Identify which cell holds the provided text, then report its [x, y] central coordinate. 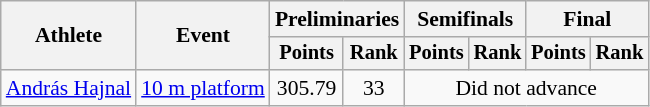
Event [203, 36]
10 m platform [203, 88]
Preliminaries [337, 19]
33 [374, 88]
Semifinals [465, 19]
Athlete [68, 36]
Did not advance [526, 88]
András Hajnal [68, 88]
305.79 [307, 88]
Final [587, 19]
